Search for the cell housing the specified text and yield its [X, Y] center coordinate. 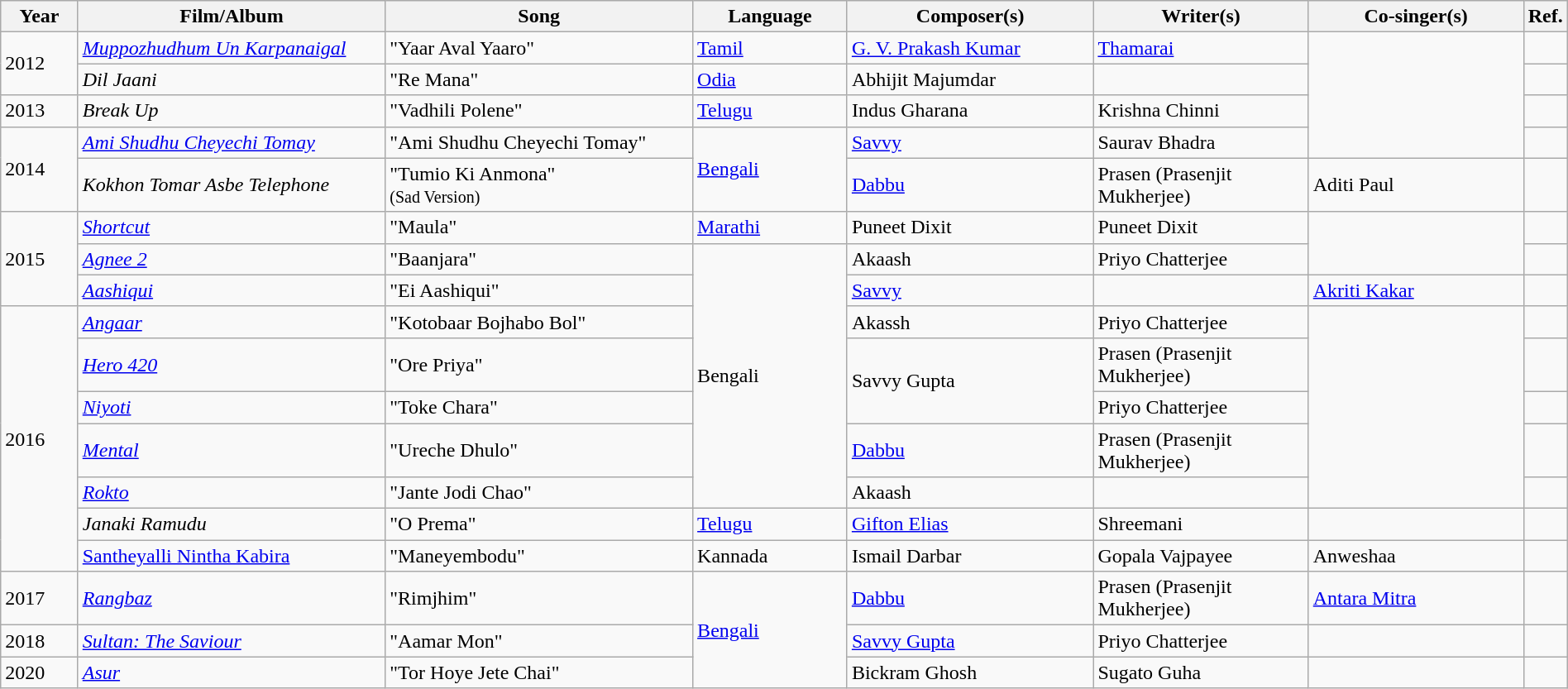
Kannada [771, 556]
"Aamar Mon" [539, 641]
Film/Album [232, 17]
Bickram Ghosh [970, 672]
Aditi Paul [1416, 185]
2016 [40, 438]
2012 [40, 64]
Anweshaa [1416, 556]
"Rimjhim" [539, 599]
Shortcut [232, 227]
"Vadhili Polene" [539, 111]
Gifton Elias [970, 524]
"Baanjara" [539, 259]
Song [539, 17]
"Jante Jodi Chao" [539, 493]
Marathi [771, 227]
Shreemani [1201, 524]
Asur [232, 672]
Akriti Kakar [1416, 290]
"Ore Priya" [539, 364]
Janaki Ramudu [232, 524]
2017 [40, 599]
"Kotobaar Bojhabo Bol" [539, 322]
Hero 420 [232, 364]
Tamil [771, 48]
Ami Shudhu Cheyechi Tomay [232, 142]
2020 [40, 672]
Rangbaz [232, 599]
Dil Jaani [232, 79]
2015 [40, 259]
Niyoti [232, 407]
"O Prema" [539, 524]
Thamarai [1201, 48]
"Maula" [539, 227]
Gopala Vajpayee [1201, 556]
Language [771, 17]
Sugato Guha [1201, 672]
Year [40, 17]
2018 [40, 641]
Antara Mitra [1416, 599]
Odia [771, 79]
"Yaar Aval Yaaro" [539, 48]
2014 [40, 169]
Krishna Chinni [1201, 111]
Santheyalli Nintha Kabira [232, 556]
Ismail Darbar [970, 556]
Rokto [232, 493]
Indus Gharana [970, 111]
Agnee 2 [232, 259]
Mental [232, 450]
"Ureche Dhulo" [539, 450]
2013 [40, 111]
Co-singer(s) [1416, 17]
Sultan: The Saviour [232, 641]
"Ei Aashiqui" [539, 290]
Akassh [970, 322]
"Maneyembodu" [539, 556]
Muppozhudhum Un Karpanaigal [232, 48]
Angaar [232, 322]
Saurav Bhadra [1201, 142]
"Tor Hoye Jete Chai" [539, 672]
Break Up [232, 111]
Aashiqui [232, 290]
Kokhon Tomar Asbe Telephone [232, 185]
G. V. Prakash Kumar [970, 48]
"Ami Shudhu Cheyechi Tomay" [539, 142]
"Tumio Ki Anmona"(Sad Version) [539, 185]
Composer(s) [970, 17]
Abhijit Majumdar [970, 79]
"Toke Chara" [539, 407]
Ref. [1545, 17]
"Re Mana" [539, 79]
Writer(s) [1201, 17]
